Detect which cell encompasses the target text, then output its [x, y] center coordinate. 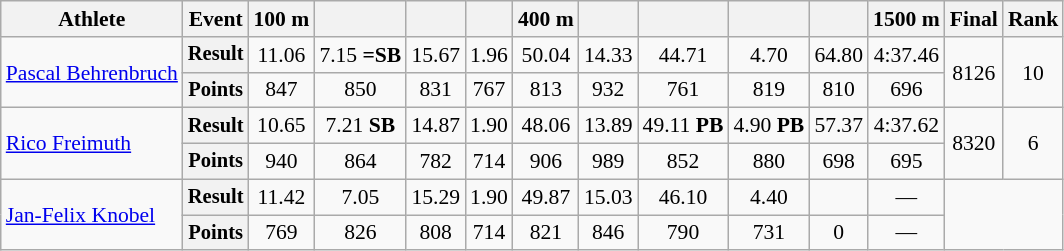
400 m [546, 19]
864 [360, 162]
696 [906, 90]
14.87 [436, 126]
761 [684, 90]
880 [768, 162]
846 [608, 233]
790 [684, 233]
769 [281, 233]
906 [546, 162]
46.10 [684, 197]
10.65 [281, 126]
64.80 [838, 55]
4.90 PB [768, 126]
44.71 [684, 55]
4:37.46 [906, 55]
4.40 [768, 197]
Jan-Felix Knobel [92, 214]
Pascal Behrenbruch [92, 72]
14.33 [608, 55]
731 [768, 233]
1.96 [489, 55]
Final [974, 19]
Rank [1034, 19]
819 [768, 90]
940 [281, 162]
695 [906, 162]
11.06 [281, 55]
48.06 [546, 126]
7.05 [360, 197]
989 [608, 162]
782 [436, 162]
15.03 [608, 197]
7.15 =SB [360, 55]
850 [360, 90]
7.21 SB [360, 126]
4.70 [768, 55]
808 [436, 233]
100 m [281, 19]
932 [608, 90]
10 [1034, 72]
49.11 PB [684, 126]
831 [436, 90]
1500 m [906, 19]
50.04 [546, 55]
826 [360, 233]
8320 [974, 144]
767 [489, 90]
0 [838, 233]
852 [684, 162]
15.67 [436, 55]
Athlete [92, 19]
821 [546, 233]
6 [1034, 144]
810 [838, 90]
15.29 [436, 197]
49.87 [546, 197]
Event [216, 19]
698 [838, 162]
813 [546, 90]
847 [281, 90]
57.37 [838, 126]
13.89 [608, 126]
4:37.62 [906, 126]
8126 [974, 72]
Rico Freimuth [92, 144]
11.42 [281, 197]
